Determine the [X, Y] coordinate at the center of the cell enclosing the given text.  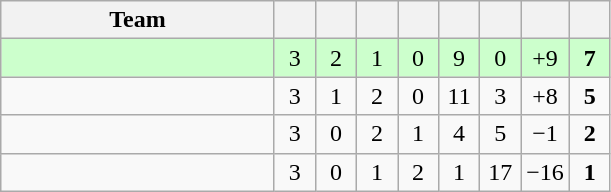
11 [460, 96]
9 [460, 58]
−1 [546, 134]
17 [500, 172]
+8 [546, 96]
−16 [546, 172]
Team [138, 20]
4 [460, 134]
+9 [546, 58]
7 [590, 58]
